Capture the cell that displays the provided text and extract its [x, y] central coordinate. 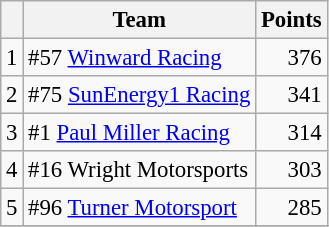
1 [12, 58]
2 [12, 95]
#16 Wright Motorsports [140, 170]
5 [12, 208]
4 [12, 170]
Team [140, 20]
#1 Paul Miller Racing [140, 133]
#57 Winward Racing [140, 58]
#75 SunEnergy1 Racing [140, 95]
341 [292, 95]
#96 Turner Motorsport [140, 208]
314 [292, 133]
3 [12, 133]
376 [292, 58]
303 [292, 170]
Points [292, 20]
285 [292, 208]
